From the cell containing the given text, extract its center point as (x, y) coordinate. 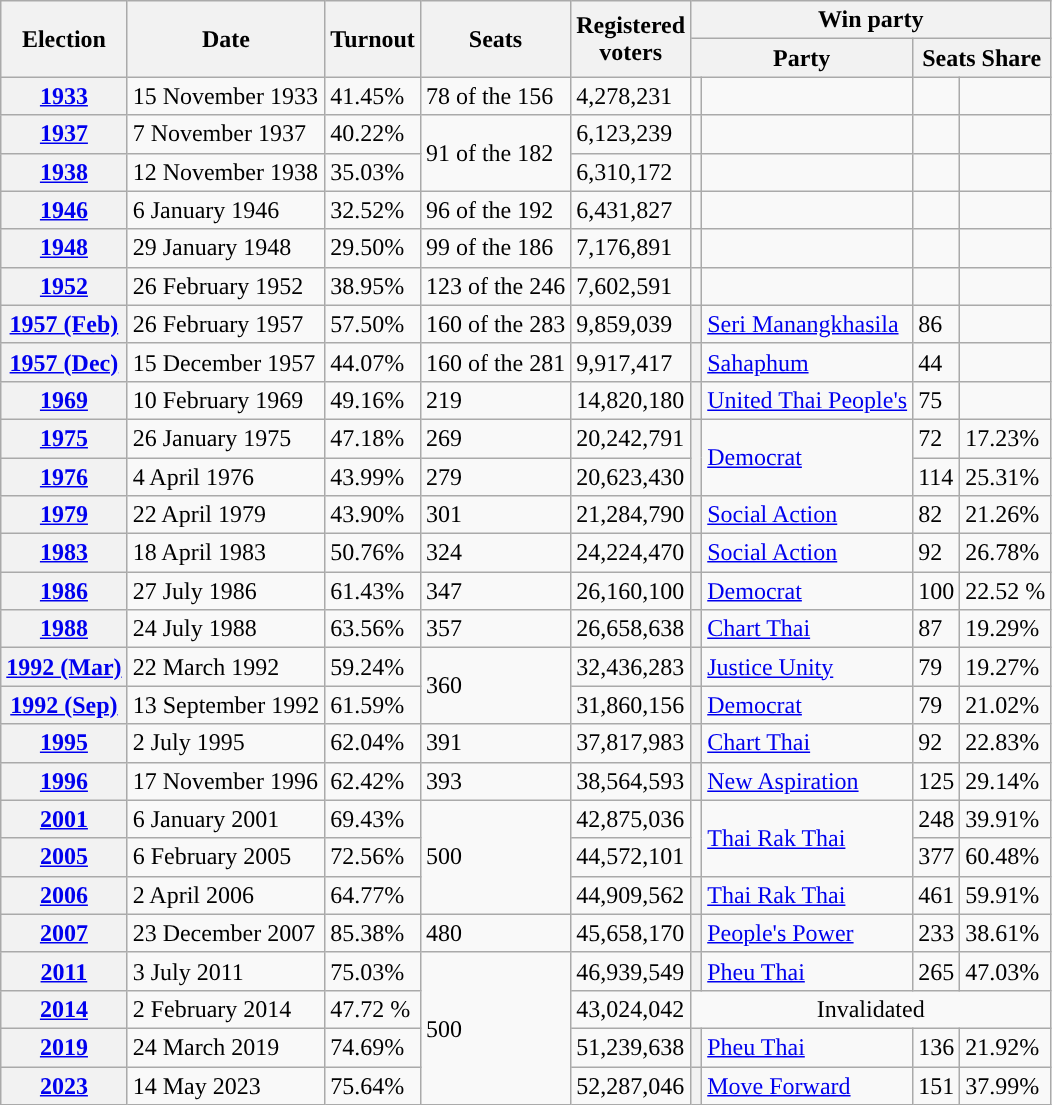
1969 (64, 400)
72.56% (373, 857)
26 February 1957 (226, 324)
2 February 2014 (226, 1009)
219 (495, 400)
279 (495, 477)
1996 (64, 781)
15 November 1933 (226, 96)
96 of the 192 (495, 210)
75.03% (373, 971)
Seats (495, 39)
1979 (64, 515)
Seats Share (982, 58)
18 April 1983 (226, 553)
72 (936, 438)
1975 (64, 438)
1983 (64, 553)
12 November 1938 (226, 172)
21.26% (1006, 515)
13 September 1992 (226, 705)
2014 (64, 1009)
461 (936, 895)
Registered voters (631, 39)
64.77% (373, 895)
37,817,983 (631, 743)
10 February 1969 (226, 400)
26,658,638 (631, 629)
151 (936, 1085)
86 (936, 324)
43.90% (373, 515)
29 January 1948 (226, 248)
38,564,593 (631, 781)
1937 (64, 134)
31,860,156 (631, 705)
4 April 1976 (226, 477)
265 (936, 971)
Date (226, 39)
2019 (64, 1047)
9,859,039 (631, 324)
44,572,101 (631, 857)
2 July 1995 (226, 743)
1938 (64, 172)
47.18% (373, 438)
60.48% (1006, 857)
15 December 1957 (226, 362)
25.31% (1006, 477)
19.27% (1006, 667)
125 (936, 781)
44,909,562 (631, 895)
269 (495, 438)
82 (936, 515)
New Aspiration (808, 781)
2007 (64, 933)
Seri Manangkhasila (808, 324)
87 (936, 629)
233 (936, 933)
2 April 2006 (226, 895)
24 March 2019 (226, 1047)
100 (936, 591)
2023 (64, 1085)
6,310,172 (631, 172)
Invalidated (871, 1009)
61.59% (373, 705)
7 November 1937 (226, 134)
22.52 % (1006, 591)
6 February 2005 (226, 857)
24 July 1988 (226, 629)
91 of the 182 (495, 153)
59.24% (373, 667)
1992 (Sep) (64, 705)
51,239,638 (631, 1047)
1957 (Feb) (64, 324)
21.02% (1006, 705)
347 (495, 591)
43.99% (373, 477)
1976 (64, 477)
114 (936, 477)
393 (495, 781)
6 January 2001 (226, 819)
391 (495, 743)
2005 (64, 857)
Justice Unity (808, 667)
69.43% (373, 819)
136 (936, 1047)
4,278,231 (631, 96)
357 (495, 629)
75.64% (373, 1085)
22 March 1992 (226, 667)
360 (495, 686)
32,436,283 (631, 667)
63.56% (373, 629)
2011 (64, 971)
Move Forward (808, 1085)
People's Power (808, 933)
44 (936, 362)
37.99% (1006, 1085)
Party (802, 58)
99 of the 186 (495, 248)
24,224,470 (631, 553)
62.04% (373, 743)
1952 (64, 286)
38.61% (1006, 933)
40.22% (373, 134)
43,024,042 (631, 1009)
1988 (64, 629)
22.83% (1006, 743)
29.14% (1006, 781)
61.43% (373, 591)
Turnout (373, 39)
1946 (64, 210)
39.91% (1006, 819)
Election (64, 39)
2001 (64, 819)
32.52% (373, 210)
26 January 1975 (226, 438)
6 January 1946 (226, 210)
1992 (Mar) (64, 667)
20,623,430 (631, 477)
52,287,046 (631, 1085)
480 (495, 933)
1948 (64, 248)
123 of the 246 (495, 286)
44.07% (373, 362)
38.95% (373, 286)
20,242,791 (631, 438)
17.23% (1006, 438)
2006 (64, 895)
7,602,591 (631, 286)
7,176,891 (631, 248)
47.03% (1006, 971)
26 February 1952 (226, 286)
59.91% (1006, 895)
6,123,239 (631, 134)
1957 (Dec) (64, 362)
14,820,180 (631, 400)
United Thai People's (808, 400)
Win party (871, 20)
160 of the 281 (495, 362)
49.16% (373, 400)
Sahaphum (808, 362)
47.72 % (373, 1009)
45,658,170 (631, 933)
9,917,417 (631, 362)
17 November 1996 (226, 781)
23 December 2007 (226, 933)
75 (936, 400)
301 (495, 515)
78 of the 156 (495, 96)
26.78% (1006, 553)
35.03% (373, 172)
160 of the 283 (495, 324)
57.50% (373, 324)
1995 (64, 743)
324 (495, 553)
248 (936, 819)
42,875,036 (631, 819)
46,939,549 (631, 971)
21.92% (1006, 1047)
1933 (64, 96)
27 July 1986 (226, 591)
85.38% (373, 933)
19.29% (1006, 629)
74.69% (373, 1047)
377 (936, 857)
62.42% (373, 781)
14 May 2023 (226, 1085)
29.50% (373, 248)
26,160,100 (631, 591)
6,431,827 (631, 210)
22 April 1979 (226, 515)
50.76% (373, 553)
41.45% (373, 96)
21,284,790 (631, 515)
3 July 2011 (226, 971)
1986 (64, 591)
